Output the (X, Y) coordinate of the center of the cell containing the given text.  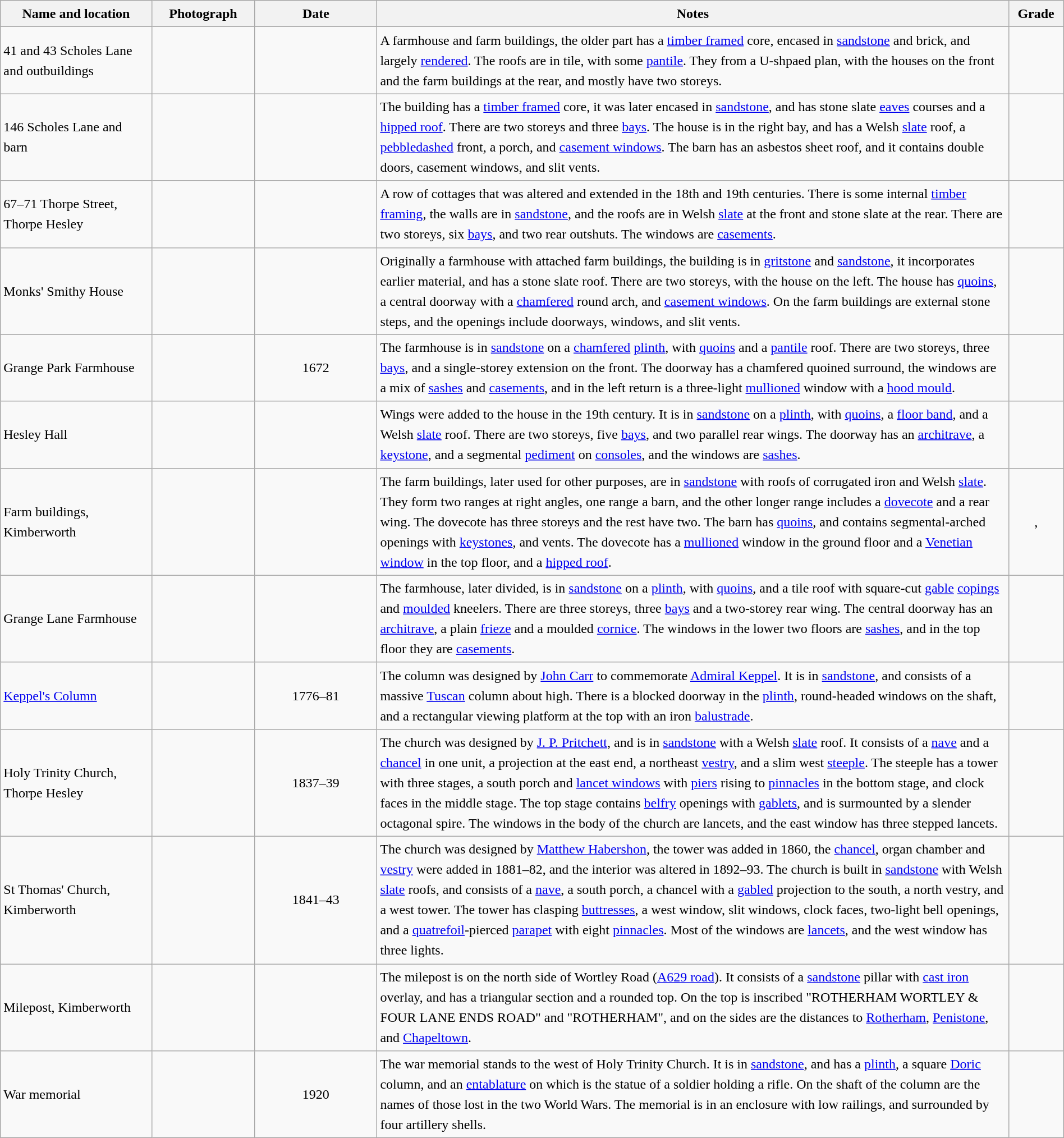
Keppel's Column (76, 696)
, (1036, 522)
Photograph (203, 13)
War memorial (76, 1094)
Grade (1036, 13)
Farm buildings, Kimberworth (76, 522)
146 Scholes Lane and barn (76, 137)
1776–81 (316, 696)
41 and 43 Scholes Lane and outbuildings (76, 61)
Milepost, Kimberworth (76, 1008)
Holy Trinity Church, Thorpe Hesley (76, 782)
Monks' Smithy House (76, 291)
Date (316, 13)
1672 (316, 368)
67–71 Thorpe Street, Thorpe Hesley (76, 214)
Notes (692, 13)
St Thomas' Church, Kimberworth (76, 900)
Grange Lane Farmhouse (76, 618)
Name and location (76, 13)
Hesley Hall (76, 434)
1920 (316, 1094)
1841–43 (316, 900)
1837–39 (316, 782)
Grange Park Farmhouse (76, 368)
